Locate the cell with the specified text and output its (X, Y) center coordinate. 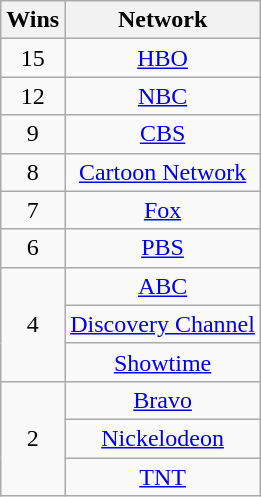
NBC (163, 96)
Nickelodeon (163, 438)
12 (33, 96)
PBS (163, 248)
Cartoon Network (163, 172)
Bravo (163, 400)
Network (163, 20)
9 (33, 134)
6 (33, 248)
CBS (163, 134)
Discovery Channel (163, 324)
4 (33, 324)
HBO (163, 58)
TNT (163, 477)
8 (33, 172)
Showtime (163, 362)
15 (33, 58)
ABC (163, 286)
2 (33, 438)
Fox (163, 210)
7 (33, 210)
Wins (33, 20)
